Return [X, Y] of the center of cell containing provided text 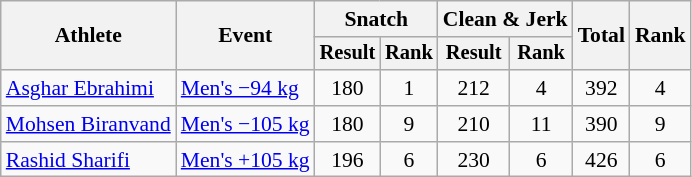
Men's −94 kg [246, 88]
Snatch [376, 19]
Clean & Jerk [506, 19]
1 [409, 88]
Athlete [88, 36]
Mohsen Biranvand [88, 124]
Asghar Ebrahimi [88, 88]
392 [602, 88]
Men's −105 kg [246, 124]
Total [602, 36]
390 [602, 124]
212 [474, 88]
210 [474, 124]
Event [246, 36]
11 [542, 124]
